Extract the [x, y] coordinate from the center of the cell holding the provided text.  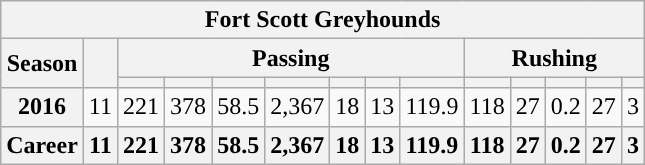
Passing [290, 58]
Rushing [554, 58]
2016 [42, 107]
Fort Scott Greyhounds [323, 20]
Career [42, 145]
Season [42, 64]
